Provide the (X, Y) coordinate of the cell's center where the given text is located.  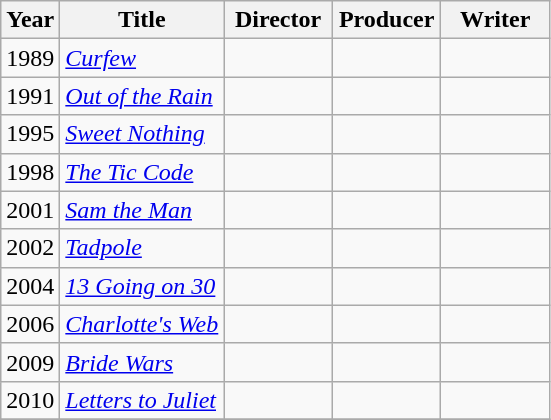
2006 (30, 324)
Tadpole (142, 248)
The Tic Code (142, 172)
Sam the Man (142, 210)
Producer (386, 20)
1991 (30, 96)
Charlotte's Web (142, 324)
1989 (30, 58)
1995 (30, 134)
Bride Wars (142, 362)
Letters to Juliet (142, 400)
2001 (30, 210)
Sweet Nothing (142, 134)
Writer (496, 20)
Out of the Rain (142, 96)
13 Going on 30 (142, 286)
2010 (30, 400)
1998 (30, 172)
2004 (30, 286)
Year (30, 20)
2009 (30, 362)
2002 (30, 248)
Title (142, 20)
Curfew (142, 58)
Director (278, 20)
